Determine the [x, y] coordinate at the center of the cell enclosing the given text.  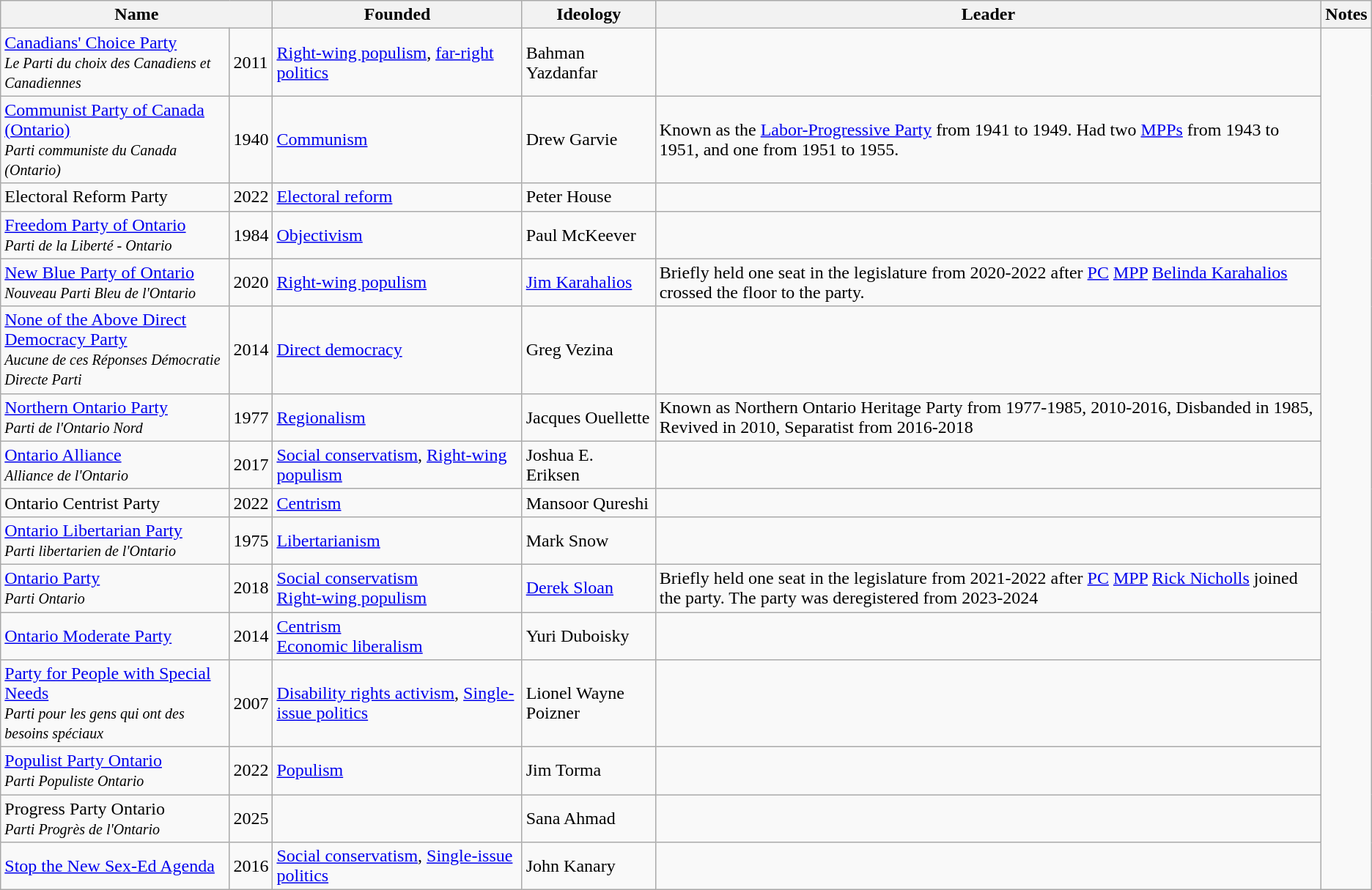
None of the Above Direct Democracy PartyAucune de ces Réponses Démocratie Directe Parti [115, 350]
2011 [251, 62]
Direct democracy [397, 350]
2016 [251, 866]
Ontario PartyParti Ontario [115, 587]
Electoral Reform Party [115, 197]
Populist Party OntarioParti Populiste Ontario [115, 771]
Social conservatismRight-wing populism [397, 587]
John Kanary [589, 866]
Populism [397, 771]
Freedom Party of OntarioParti de la Liberté - Ontario [115, 234]
Known as the Labor-Progressive Party from 1941 to 1949. Had two MPPs from 1943 to 1951, and one from 1951 to 1955. [988, 139]
Sana Ahmad [589, 819]
Party for People with Special NeedsParti pour les gens qui ont des besoins spéciaux [115, 703]
Bahman Yazdanfar [589, 62]
Electoral reform [397, 197]
Drew Garvie [589, 139]
Social conservatism, Right-wing populism [397, 464]
Northern Ontario PartyParti de l'Ontario Nord [115, 418]
Regionalism [397, 418]
Paul McKeever [589, 234]
Communism [397, 139]
2018 [251, 587]
Briefly held one seat in the legislature from 2020-2022 after PC MPP Belinda Karahalios crossed the floor to the party. [988, 283]
Ontario Moderate Party [115, 636]
1975 [251, 541]
Ideology [589, 15]
Greg Vezina [589, 350]
1984 [251, 234]
CentrismEconomic liberalism [397, 636]
Social conservatism, Single-issue politics [397, 866]
Right-wing populism, far-right politics [397, 62]
Objectivism [397, 234]
Derek Sloan [589, 587]
2025 [251, 819]
Joshua E. Eriksen [589, 464]
Yuri Duboisky [589, 636]
Jim Karahalios [589, 283]
2017 [251, 464]
Jacques Ouellette [589, 418]
Leader [988, 15]
Ontario Libertarian PartyParti libertarien de l'Ontario [115, 541]
Notes [1346, 15]
New Blue Party of OntarioNouveau Parti Bleu de l'Ontario [115, 283]
Canadians' Choice PartyLe Parti du choix des Canadiens et Canadiennes [115, 62]
Disability rights activism, Single-issue politics [397, 703]
Lionel Wayne Poizner [589, 703]
Progress Party OntarioParti Progrès de l'Ontario [115, 819]
Right-wing populism [397, 283]
Mark Snow [589, 541]
Name [136, 15]
Briefly held one seat in the legislature from 2021-2022 after PC MPP Rick Nicholls joined the party. The party was deregistered from 2023-2024 [988, 587]
Ontario Centrist Party [115, 503]
Libertarianism [397, 541]
Peter House [589, 197]
Centrism [397, 503]
Ontario AllianceAlliance de l'Ontario [115, 464]
2020 [251, 283]
Mansoor Qureshi [589, 503]
1940 [251, 139]
Stop the New Sex-Ed Agenda [115, 866]
Known as Northern Ontario Heritage Party from 1977-1985, 2010-2016, Disbanded in 1985, Revived in 2010, Separatist from 2016-2018 [988, 418]
Jim Torma [589, 771]
1977 [251, 418]
Founded [397, 15]
Communist Party of Canada (Ontario)Parti communiste du Canada (Ontario) [115, 139]
2007 [251, 703]
